Return [x, y] of the center of cell containing provided text 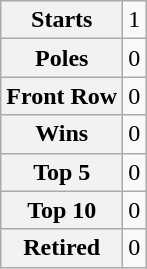
1 [134, 20]
Front Row [62, 96]
Starts [62, 20]
Top 10 [62, 210]
Retired [62, 248]
Top 5 [62, 172]
Poles [62, 58]
Wins [62, 134]
